Identify which cell holds the provided text, then report its [x, y] central coordinate. 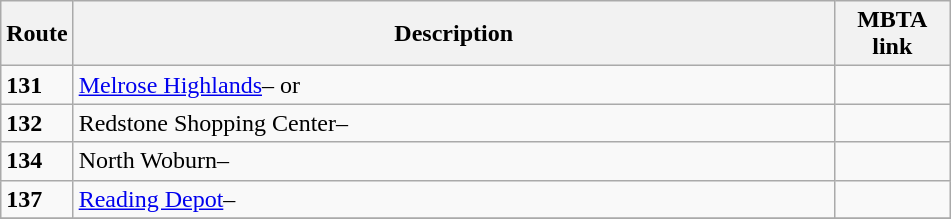
131 [37, 85]
132 [37, 123]
Route [37, 34]
MBTA link [892, 34]
Reading Depot– [454, 199]
137 [37, 199]
Redstone Shopping Center– [454, 123]
134 [37, 161]
North Woburn– [454, 161]
Melrose Highlands– or [454, 85]
Description [454, 34]
